Extract the (X, Y) coordinate from the center of the cell holding the provided text.  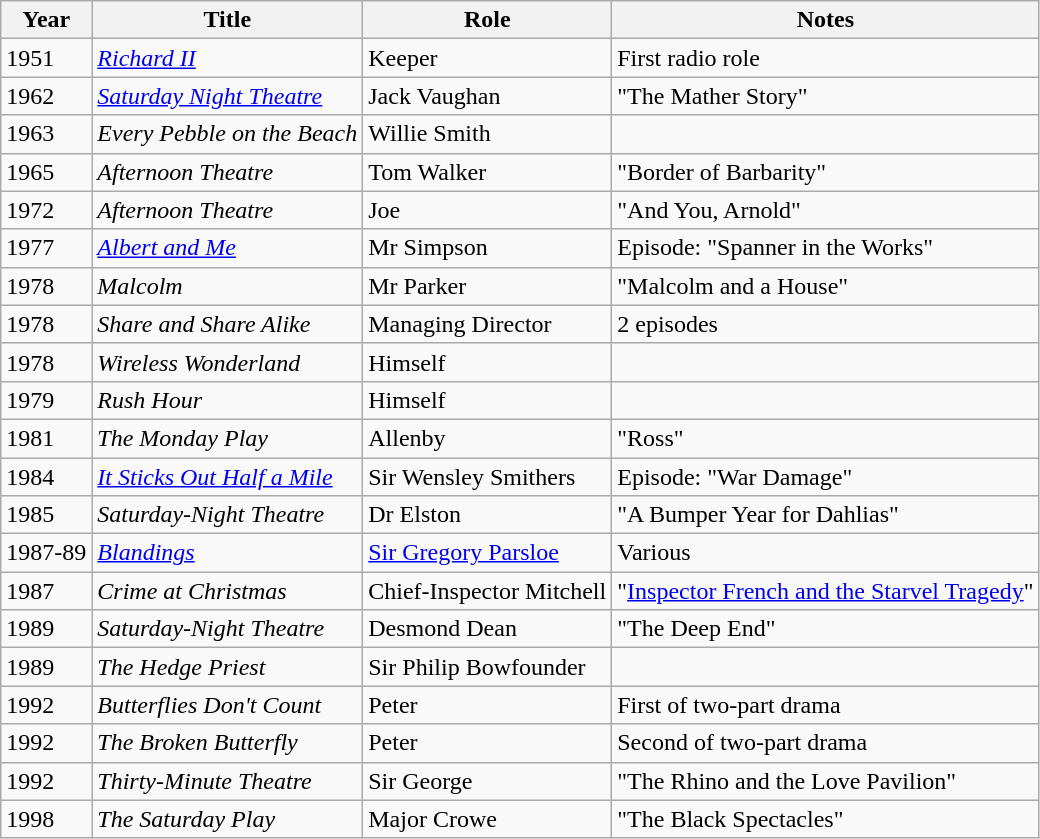
Various (826, 553)
Major Crowe (488, 819)
Sir George (488, 781)
Title (228, 20)
The Saturday Play (228, 819)
1979 (46, 400)
1977 (46, 248)
First of two-part drama (826, 705)
1965 (46, 172)
"The Rhino and the Love Pavilion" (826, 781)
Wireless Wonderland (228, 362)
Sir Philip Bowfounder (488, 667)
Dr Elston (488, 515)
Year (46, 20)
Second of two-part drama (826, 743)
Role (488, 20)
Sir Gregory Parsloe (488, 553)
"Border of Barbarity" (826, 172)
Share and Share Alike (228, 324)
1962 (46, 96)
Mr Simpson (488, 248)
Crime at Christmas (228, 591)
Joe (488, 210)
Albert and Me (228, 248)
Willie Smith (488, 134)
1972 (46, 210)
The Hedge Priest (228, 667)
Allenby (488, 438)
"Ross" (826, 438)
Keeper (488, 58)
1963 (46, 134)
First radio role (826, 58)
Blandings (228, 553)
Desmond Dean (488, 629)
Saturday Night Theatre (228, 96)
Notes (826, 20)
1985 (46, 515)
"The Deep End" (826, 629)
It Sticks Out Half a Mile (228, 477)
Sir Wensley Smithers (488, 477)
"And You, Arnold" (826, 210)
Richard II (228, 58)
"The Black Spectacles" (826, 819)
Managing Director (488, 324)
1987-89 (46, 553)
Butterflies Don't Count (228, 705)
"The Mather Story" (826, 96)
"Malcolm and a House" (826, 286)
2 episodes (826, 324)
Rush Hour (228, 400)
Mr Parker (488, 286)
Jack Vaughan (488, 96)
1981 (46, 438)
Tom Walker (488, 172)
1998 (46, 819)
1987 (46, 591)
Chief-Inspector Mitchell (488, 591)
Episode: "Spanner in the Works" (826, 248)
Episode: "War Damage" (826, 477)
Every Pebble on the Beach (228, 134)
Thirty-Minute Theatre (228, 781)
The Broken Butterfly (228, 743)
The Monday Play (228, 438)
1984 (46, 477)
Malcolm (228, 286)
"Inspector French and the Starvel Tragedy" (826, 591)
"A Bumper Year for Dahlias" (826, 515)
1951 (46, 58)
